From the cell containing the given text, extract its center point as [X, Y] coordinate. 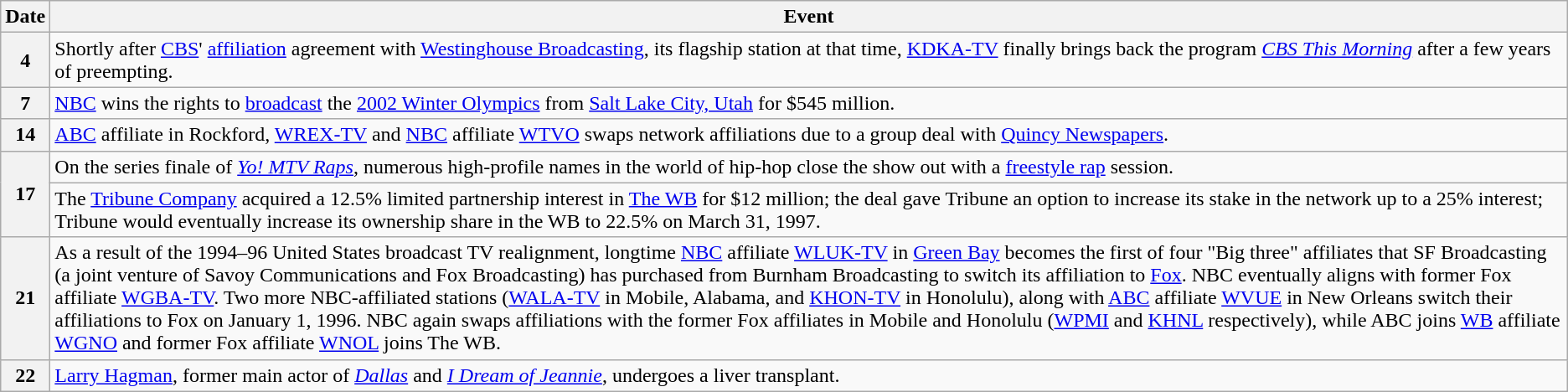
Date [25, 17]
Event [809, 17]
22 [25, 375]
17 [25, 194]
21 [25, 298]
On the series finale of Yo! MTV Raps, numerous high-profile names in the world of hip-hop close the show out with a freestyle rap session. [809, 167]
NBC wins the rights to broadcast the 2002 Winter Olympics from Salt Lake City, Utah for $545 million. [809, 103]
4 [25, 60]
ABC affiliate in Rockford, WREX-TV and NBC affiliate WTVO swaps network affiliations due to a group deal with Quincy Newspapers. [809, 135]
7 [25, 103]
Larry Hagman, former main actor of Dallas and I Dream of Jeannie, undergoes a liver transplant. [809, 375]
14 [25, 135]
